Return (X, Y) of the center of cell containing provided text 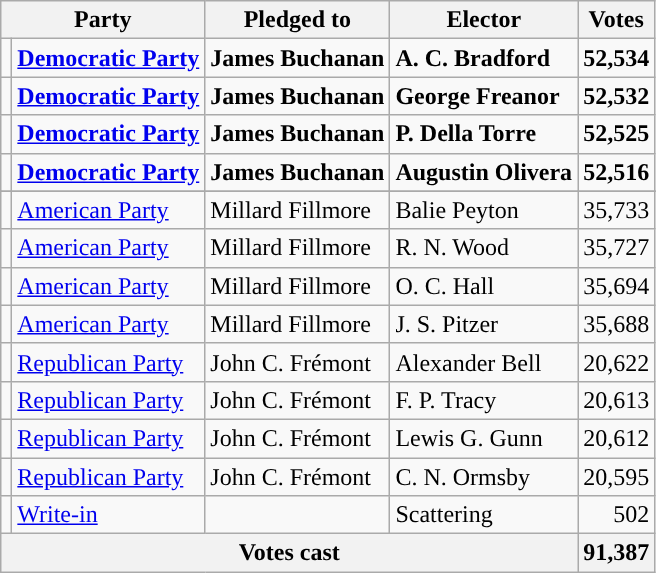
35,694 (616, 286)
Party (103, 20)
Balie Peyton (484, 210)
52,516 (616, 172)
George Freanor (484, 96)
Lewis G. Gunn (484, 438)
35,688 (616, 324)
A. C. Bradford (484, 58)
Write-in (108, 515)
20,612 (616, 438)
P. Della Torre (484, 134)
35,733 (616, 210)
35,727 (616, 248)
52,525 (616, 134)
52,532 (616, 96)
Alexander Bell (484, 362)
502 (616, 515)
C. N. Ormsby (484, 477)
Scattering (484, 515)
Votes cast (290, 553)
20,613 (616, 400)
91,387 (616, 553)
J. S. Pitzer (484, 324)
Votes (616, 20)
F. P. Tracy (484, 400)
Elector (484, 20)
20,622 (616, 362)
R. N. Wood (484, 248)
52,534 (616, 58)
Augustin Olivera (484, 172)
20,595 (616, 477)
Pledged to (298, 20)
O. C. Hall (484, 286)
